Pinpoint the cell where the given text exists, returning its (x, y) midpoint coordinate. 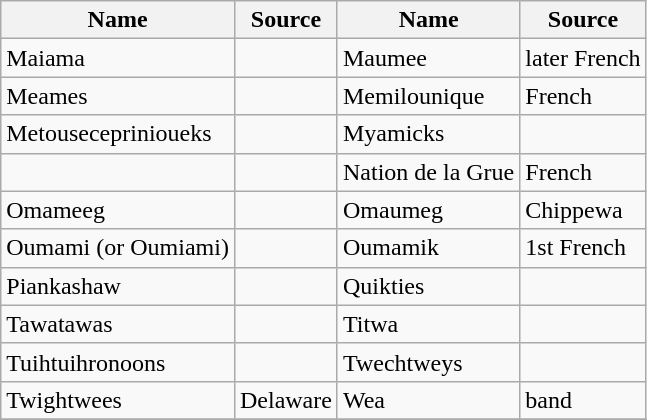
band (583, 400)
Titwa (428, 324)
Myamicks (428, 134)
Nation de la Grue (428, 172)
Meames (118, 96)
Metouseceprinioueks (118, 134)
Oumami (or Oumiami) (118, 248)
Maiama (118, 58)
Tawatawas (118, 324)
1st French (583, 248)
Maumee (428, 58)
Wea (428, 400)
Omaumeg (428, 210)
Twechtweys (428, 362)
Memilounique (428, 96)
Piankashaw (118, 286)
Omameeg (118, 210)
Twightwees (118, 400)
Oumamik (428, 248)
Delaware (286, 400)
Tuihtuihronoons (118, 362)
Quikties (428, 286)
Chippewa (583, 210)
later French (583, 58)
